Detect which cell encompasses the target text, then output its (X, Y) center coordinate. 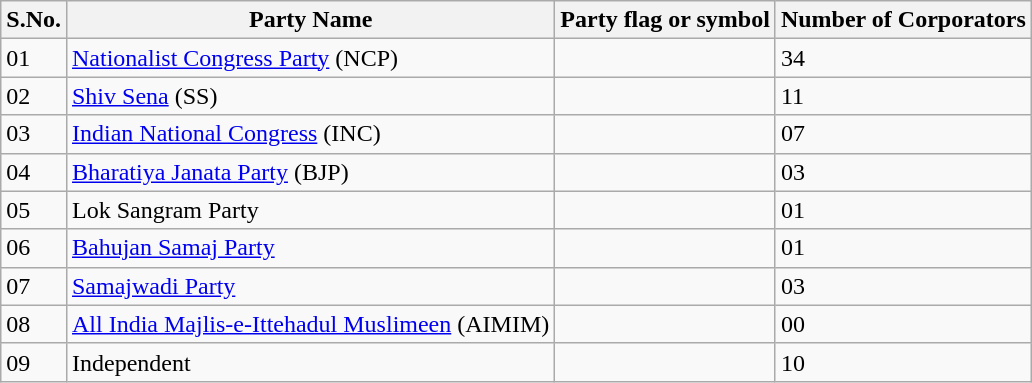
Lok Sangram Party (310, 210)
10 (903, 362)
All India Majlis-e-Ittehadul Muslimeen (AIMIM) (310, 324)
04 (34, 172)
Party flag or symbol (666, 20)
11 (903, 96)
S.No. (34, 20)
Bharatiya Janata Party (BJP) (310, 172)
Samajwadi Party (310, 286)
34 (903, 58)
08 (34, 324)
05 (34, 210)
00 (903, 324)
Shiv Sena (SS) (310, 96)
Nationalist Congress Party (NCP) (310, 58)
Bahujan Samaj Party (310, 248)
Number of Corporators (903, 20)
Indian National Congress (INC) (310, 134)
Party Name (310, 20)
Independent (310, 362)
09 (34, 362)
02 (34, 96)
06 (34, 248)
